Pinpoint the cell where the given text exists, returning its [x, y] midpoint coordinate. 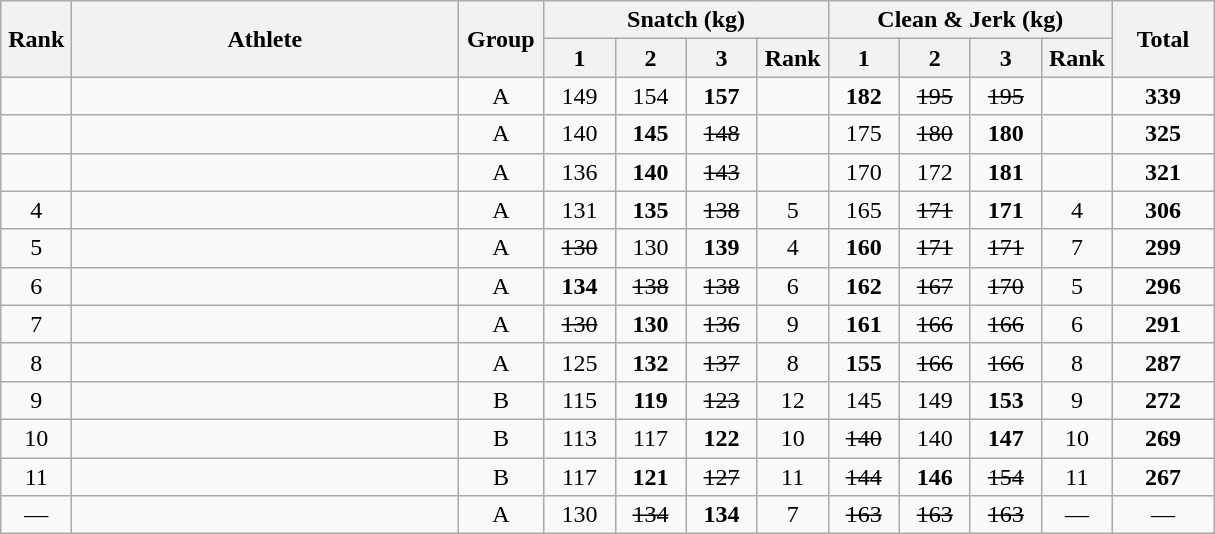
122 [722, 438]
306 [1162, 210]
167 [934, 286]
125 [580, 362]
291 [1162, 324]
115 [580, 400]
127 [722, 477]
144 [864, 477]
296 [1162, 286]
157 [722, 96]
165 [864, 210]
121 [650, 477]
325 [1162, 134]
321 [1162, 172]
299 [1162, 248]
12 [792, 400]
Snatch (kg) [686, 20]
132 [650, 362]
175 [864, 134]
Clean & Jerk (kg) [970, 20]
137 [722, 362]
160 [864, 248]
267 [1162, 477]
113 [580, 438]
172 [934, 172]
147 [1006, 438]
153 [1006, 400]
339 [1162, 96]
269 [1162, 438]
Total [1162, 39]
287 [1162, 362]
131 [580, 210]
162 [864, 286]
155 [864, 362]
123 [722, 400]
119 [650, 400]
139 [722, 248]
Athlete [265, 39]
161 [864, 324]
135 [650, 210]
Group [501, 39]
181 [1006, 172]
146 [934, 477]
182 [864, 96]
272 [1162, 400]
143 [722, 172]
148 [722, 134]
